Extract the (X, Y) coordinate from the center of the cell holding the provided text.  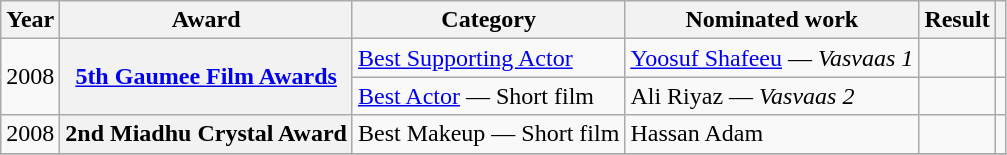
Best Makeup — Short film (488, 134)
Year (30, 20)
Category (488, 20)
Result (957, 20)
Best Supporting Actor (488, 58)
Yoosuf Shafeeu — Vasvaas 1 (772, 58)
Best Actor — Short film (488, 96)
Award (206, 20)
Ali Riyaz — Vasvaas 2 (772, 96)
2nd Miadhu Crystal Award (206, 134)
Nominated work (772, 20)
5th Gaumee Film Awards (206, 77)
Hassan Adam (772, 134)
